Capture the cell that displays the provided text and extract its (X, Y) central coordinate. 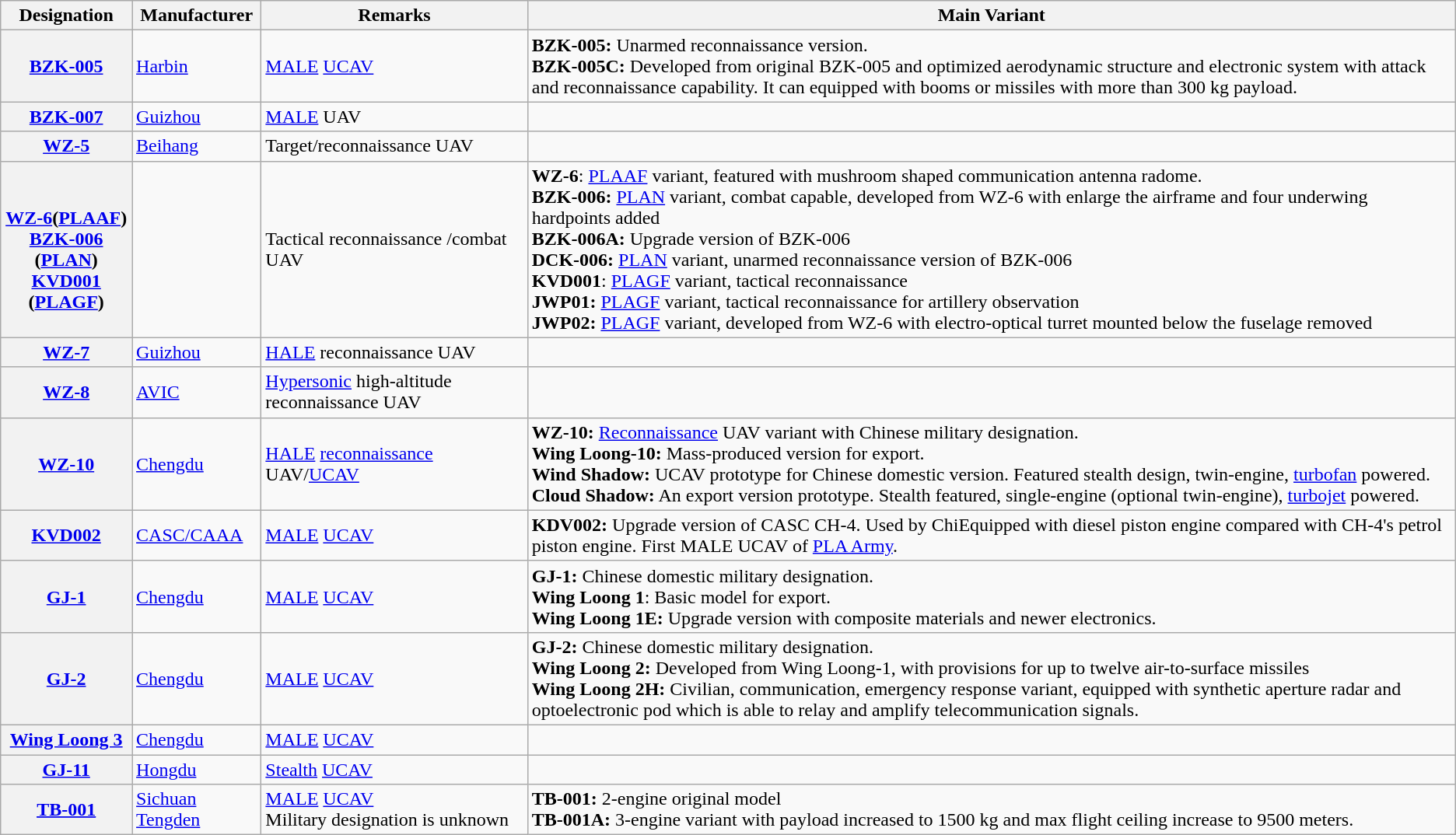
AVIC (197, 392)
WZ-8 (67, 392)
Hongdu (197, 769)
Wing Loong 3 (67, 739)
HALE reconnaissance UAV (394, 352)
BZK-007 (67, 117)
Stealth UCAV (394, 769)
WZ-6(PLAAF)BZK-006 (PLAN)KVD001 (PLAGF) (67, 249)
GJ-11 (67, 769)
CASC/CAAA (197, 535)
Manufacturer (197, 16)
TB-001: 2-engine original modelTB-001A: 3-engine variant with payload increased to 1500 kg and max flight ceiling increase to 9500 meters. (991, 810)
WZ-7 (67, 352)
WZ-5 (67, 146)
Main Variant (991, 16)
GJ-1 (67, 596)
Sichuan Tengden (197, 810)
HALE reconnaissance UAV/UCAV (394, 463)
Tactical reconnaissance /combat UAV (394, 249)
Harbin (197, 66)
Target/reconnaissance UAV (394, 146)
Remarks (394, 16)
GJ-2 (67, 678)
KVD002 (67, 535)
BZK-005 (67, 66)
Hypersonic high-altitude reconnaissance UAV (394, 392)
WZ-10 (67, 463)
MALE UAV (394, 117)
MALE UCAVMilitary designation is unknown (394, 810)
TB-001 (67, 810)
Designation (67, 16)
Beihang (197, 146)
